For the text-containing cell, return its midpoint in [x, y] coordinate format. 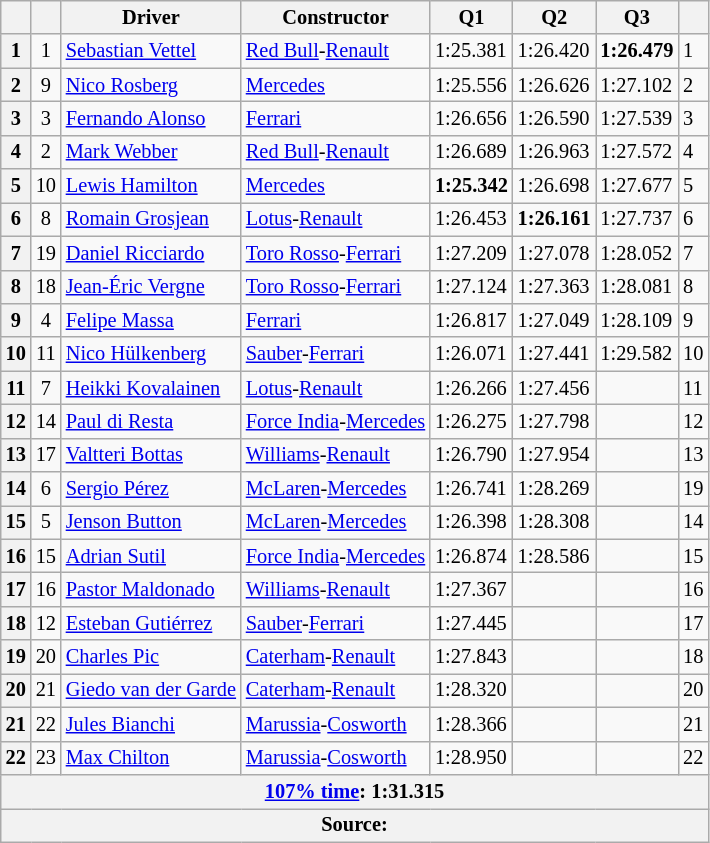
23 [46, 758]
1:27.737 [638, 219]
1:28.308 [554, 522]
Jean-Éric Vergne [151, 287]
Adrian Sutil [151, 556]
Q1 [472, 17]
1:29.582 [638, 354]
Constructor [336, 17]
Q2 [554, 17]
Sebastian Vettel [151, 51]
Sergio Pérez [151, 489]
Pastor Maldonado [151, 589]
1:26.420 [554, 51]
1:27.078 [554, 253]
1:27.124 [472, 287]
1:27.441 [554, 354]
1:25.556 [472, 85]
107% time: 1:31.315 [355, 791]
1:26.656 [472, 118]
1:26.479 [638, 51]
1:26.626 [554, 85]
1:27.102 [638, 85]
Nico Hülkenberg [151, 354]
1:27.798 [554, 421]
1:26.741 [472, 489]
1:26.161 [554, 219]
1:26.266 [472, 388]
1:26.453 [472, 219]
Max Chilton [151, 758]
1:27.954 [554, 455]
Romain Grosjean [151, 219]
1:27.677 [638, 186]
Driver [151, 17]
1:27.456 [554, 388]
Paul di Resta [151, 421]
1:28.269 [554, 489]
Felipe Massa [151, 320]
1:28.052 [638, 253]
1:26.963 [554, 152]
Lewis Hamilton [151, 186]
Jenson Button [151, 522]
1:28.109 [638, 320]
1:26.590 [554, 118]
1:26.398 [472, 522]
Fernando Alonso [151, 118]
1:28.081 [638, 287]
Daniel Ricciardo [151, 253]
1:28.586 [554, 556]
Valtteri Bottas [151, 455]
1:27.843 [472, 657]
Esteban Gutiérrez [151, 623]
1:28.950 [472, 758]
Q3 [638, 17]
1:27.445 [472, 623]
1:27.209 [472, 253]
1:28.366 [472, 724]
1:26.071 [472, 354]
1:27.363 [554, 287]
1:26.817 [472, 320]
1:26.874 [472, 556]
1:27.049 [554, 320]
1:26.698 [554, 186]
1:26.689 [472, 152]
Jules Bianchi [151, 724]
Heikki Kovalainen [151, 388]
Nico Rosberg [151, 85]
Charles Pic [151, 657]
Source: [355, 825]
1:26.790 [472, 455]
1:27.539 [638, 118]
1:27.367 [472, 589]
Giedo van der Garde [151, 690]
1:26.275 [472, 421]
Mark Webber [151, 152]
1:25.342 [472, 186]
1:25.381 [472, 51]
1:27.572 [638, 152]
1:28.320 [472, 690]
